Capture the cell that displays the provided text and extract its (X, Y) central coordinate. 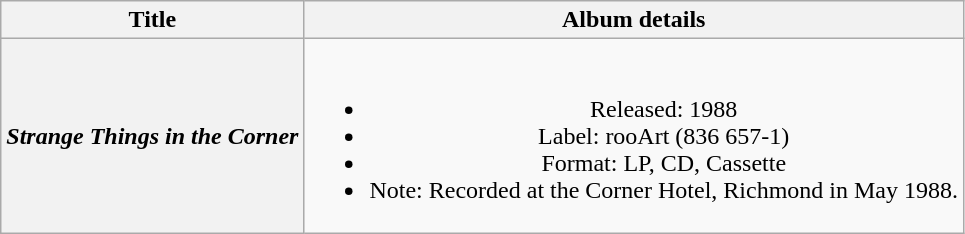
Strange Things in the Corner (152, 136)
Album details (634, 20)
Released: 1988Label: rooArt (836 657-1)Format: LP, CD, CassetteNote: Recorded at the Corner Hotel, Richmond in May 1988. (634, 136)
Title (152, 20)
